Return the (X, Y) coordinate for the center point of the cell that contains the specified text.  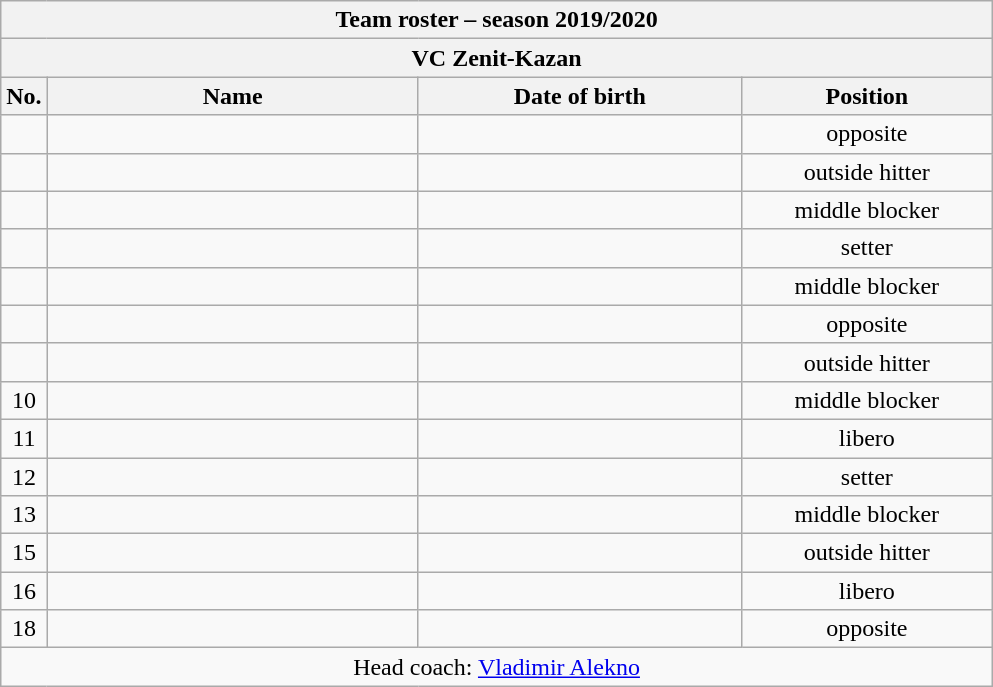
No. (24, 96)
Name (232, 96)
Position (866, 96)
10 (24, 400)
16 (24, 591)
11 (24, 438)
Date of birth (580, 96)
13 (24, 515)
Team roster – season 2019/2020 (497, 20)
18 (24, 629)
Head coach: Vladimir Alekno (497, 667)
12 (24, 477)
VC Zenit-Kazan (497, 58)
15 (24, 553)
